Pinpoint the cell where the given text exists, returning its [X, Y] midpoint coordinate. 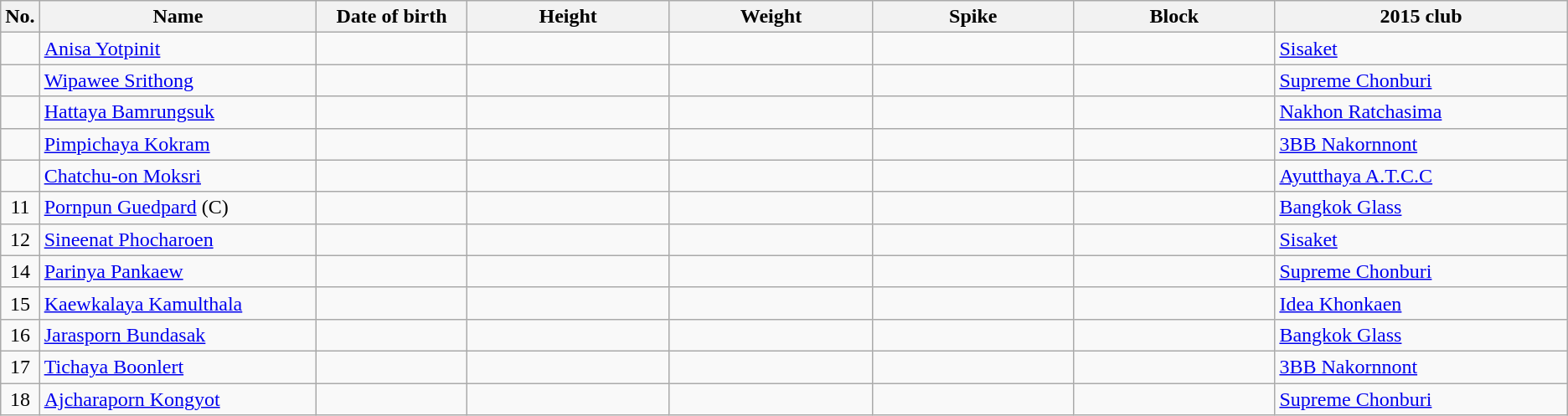
16 [20, 335]
Tichaya Boonlert [178, 367]
Spike [973, 17]
Pimpichaya Kokram [178, 144]
Wipawee Srithong [178, 80]
Height [568, 17]
15 [20, 303]
2015 club [1421, 17]
Nakhon Ratchasima [1421, 112]
18 [20, 399]
Parinya Pankaew [178, 271]
Kaewkalaya Kamulthala [178, 303]
Anisa Yotpinit [178, 49]
Ayutthaya A.T.C.C [1421, 176]
Jarasporn Bundasak [178, 335]
Pornpun Guedpard (C) [178, 208]
Date of birth [392, 17]
No. [20, 17]
17 [20, 367]
Sineenat Phocharoen [178, 239]
Block [1174, 17]
Idea Khonkaen [1421, 303]
Ajcharaporn Kongyot [178, 399]
14 [20, 271]
11 [20, 208]
Chatchu-on Moksri [178, 176]
Weight [771, 17]
Name [178, 17]
12 [20, 239]
Hattaya Bamrungsuk [178, 112]
